Provide the [X, Y] coordinate of the cell's center where the given text is located.  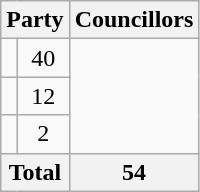
Total [35, 172]
2 [43, 134]
40 [43, 58]
12 [43, 96]
Party [35, 20]
54 [134, 172]
Councillors [134, 20]
